Determine the [X, Y] coordinate at the center of the cell enclosing the given text.  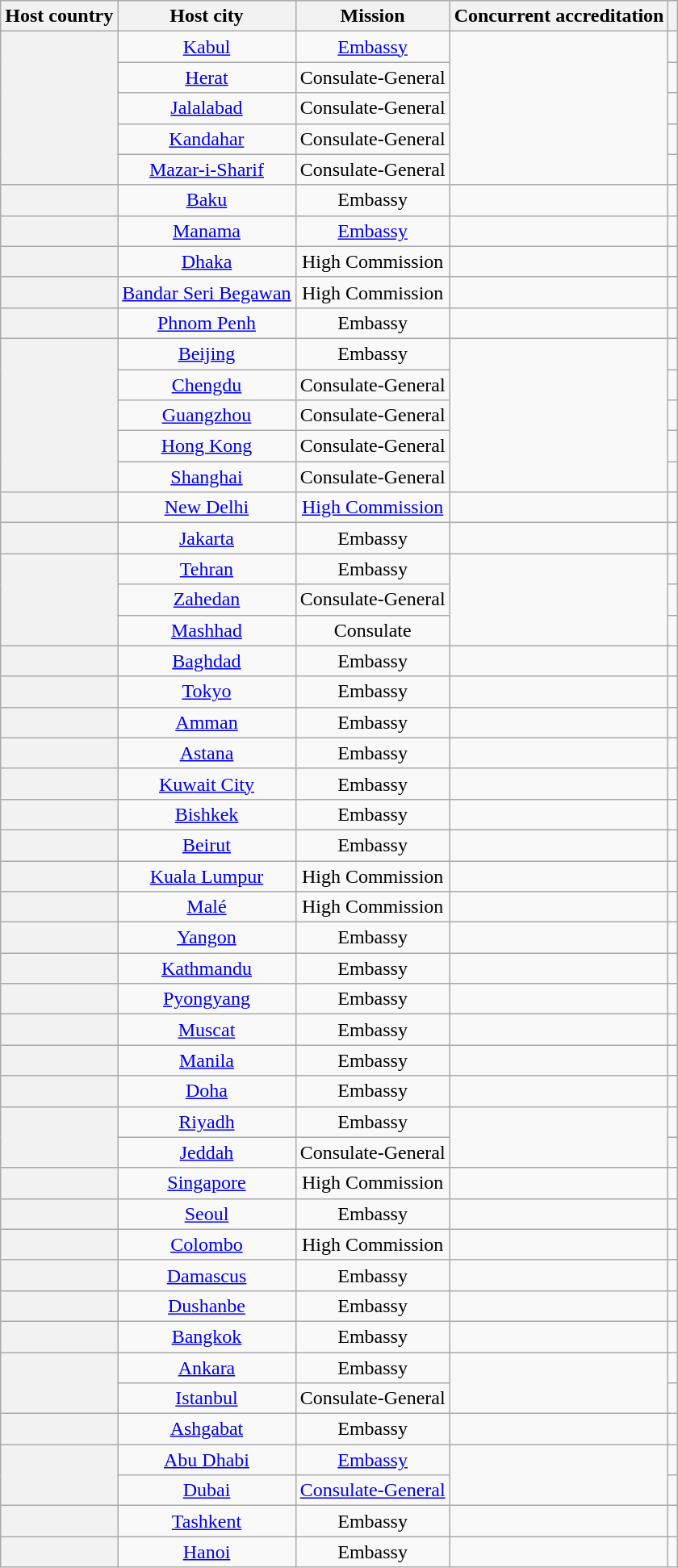
Dhaka [207, 261]
Doha [207, 1091]
Phnom Penh [207, 323]
Zahedan [207, 600]
Colombo [207, 1244]
Guangzhou [207, 416]
Host city [207, 16]
Damascus [207, 1275]
Ashgabat [207, 1429]
Riyadh [207, 1122]
Pyongyang [207, 999]
Hanoi [207, 1552]
Muscat [207, 1030]
Tokyo [207, 692]
Baghdad [207, 661]
Istanbul [207, 1399]
Kabul [207, 47]
Mission [373, 16]
Amman [207, 722]
Manila [207, 1060]
Mashhad [207, 630]
Bandar Seri Begawan [207, 292]
Seoul [207, 1214]
Hong Kong [207, 446]
Bangkok [207, 1336]
Abu Dhabi [207, 1460]
Manama [207, 231]
Astana [207, 753]
Kathmandu [207, 968]
Singapore [207, 1183]
Yangon [207, 938]
Tehran [207, 569]
Concurrent accreditation [559, 16]
Jalalabad [207, 108]
Herat [207, 77]
Beirut [207, 845]
Kuala Lumpur [207, 876]
Mazar-i-Sharif [207, 169]
Host country [60, 16]
Jeddah [207, 1152]
Chengdu [207, 385]
Kandahar [207, 139]
New Delhi [207, 508]
Baku [207, 200]
Bishkek [207, 814]
Jakarta [207, 538]
Shanghai [207, 477]
Dushanbe [207, 1306]
Malé [207, 907]
Beijing [207, 353]
Dubai [207, 1491]
Ankara [207, 1368]
Consulate [373, 630]
Tashkent [207, 1521]
Kuwait City [207, 784]
